Locate the cell with the specified text and output its (x, y) center coordinate. 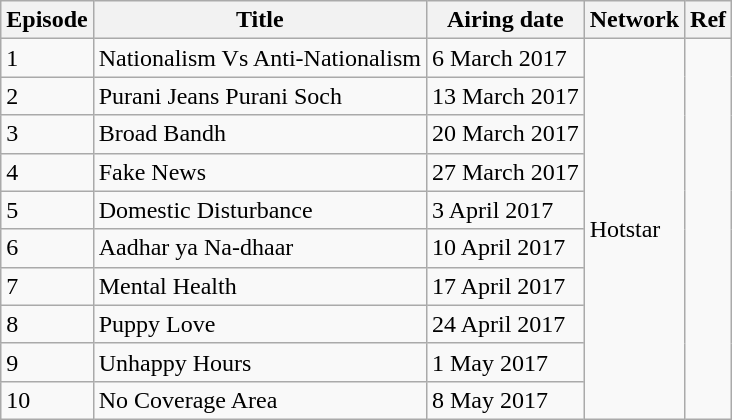
Airing date (505, 20)
Domestic Disturbance (260, 210)
Network (634, 20)
3 April 2017 (505, 210)
3 (47, 134)
8 (47, 324)
20 March 2017 (505, 134)
Broad Bandh (260, 134)
8 May 2017 (505, 400)
Title (260, 20)
Hotstar (634, 230)
1 May 2017 (505, 362)
27 March 2017 (505, 172)
10 April 2017 (505, 248)
4 (47, 172)
13 March 2017 (505, 96)
Purani Jeans Purani Soch (260, 96)
2 (47, 96)
Ref (708, 20)
Unhappy Hours (260, 362)
Nationalism Vs Anti-Nationalism (260, 58)
9 (47, 362)
1 (47, 58)
17 April 2017 (505, 286)
6 March 2017 (505, 58)
5 (47, 210)
24 April 2017 (505, 324)
Fake News (260, 172)
Aadhar ya Na-dhaar (260, 248)
Puppy Love (260, 324)
Episode (47, 20)
10 (47, 400)
7 (47, 286)
No Coverage Area (260, 400)
Mental Health (260, 286)
6 (47, 248)
